Provide the (x, y) coordinate of the cell's center where the given text is located.  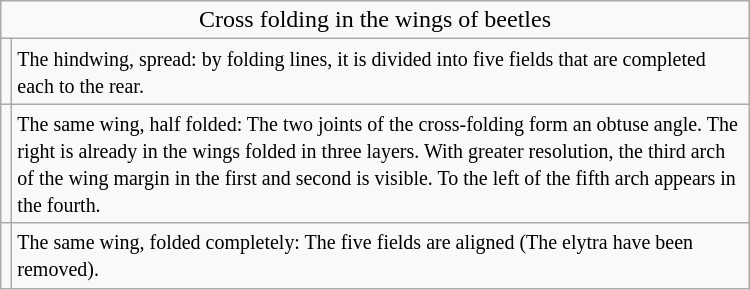
The hindwing, spread: by folding lines, it is divided into five fields that are completed each to the rear. (380, 72)
The same wing, folded completely: The five fields are aligned (The elytra have been removed). (380, 256)
Cross folding in the wings of beetles (375, 20)
